Return the (x, y) coordinate for the center point of the cell that contains the specified text.  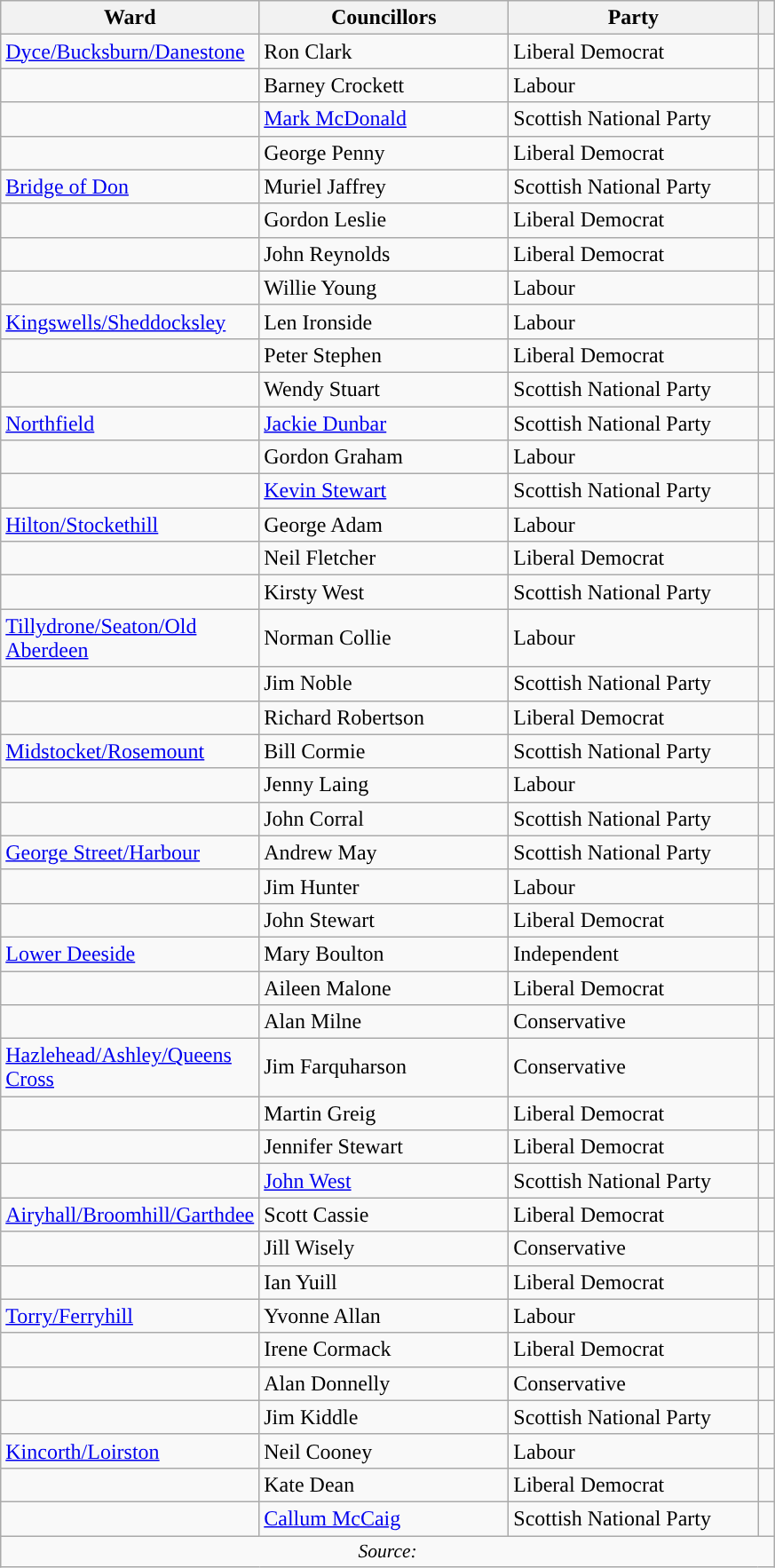
Jill Wisely (384, 1248)
George Adam (384, 525)
Richard Robertson (384, 717)
Barney Crockett (384, 85)
Jim Noble (384, 684)
Andrew May (384, 852)
Mark McDonald (384, 119)
Kevin Stewart (384, 491)
Alan Donnelly (384, 1383)
Hilton/Stockethill (130, 525)
Jackie Dunbar (384, 424)
Bridge of Don (130, 186)
Peter Stephen (384, 355)
Councillors (384, 18)
Neil Cooney (384, 1451)
Northfield (130, 424)
Gordon Graham (384, 457)
Dyce/Bucksburn/Danestone (130, 51)
Norman Collie (384, 637)
John Corral (384, 819)
Martin Greig (384, 1113)
Jennifer Stewart (384, 1147)
John Stewart (384, 920)
Airyhall/Broomhill/Garthdee (130, 1215)
Kincorth/Loirston (130, 1451)
Muriel Jaffrey (384, 186)
Irene Cormack (384, 1350)
Torry/Ferryhill (130, 1316)
Callum McCaig (384, 1518)
Ron Clark (384, 51)
Midstocket/Rosemount (130, 751)
Mary Boulton (384, 954)
Neil Fletcher (384, 558)
Aileen Malone (384, 988)
Independent (634, 954)
Hazlehead/Ashley/Queens Cross (130, 1067)
Lower Deeside (130, 954)
Jim Hunter (384, 886)
Gordon Leslie (384, 220)
Kate Dean (384, 1485)
Wendy Stuart (384, 389)
Bill Cormie (384, 751)
Ward (130, 18)
Len Ironside (384, 321)
Jim Farquharson (384, 1067)
Jim Kiddle (384, 1417)
Alan Milne (384, 1022)
Scott Cassie (384, 1215)
Ian Yuill (384, 1282)
Kingswells/Sheddocksley (130, 321)
Kirsty West (384, 592)
Source: (388, 1552)
Party (634, 18)
George Street/Harbour (130, 852)
Willie Young (384, 288)
John West (384, 1181)
George Penny (384, 153)
Tillydrone/Seaton/Old Aberdeen (130, 637)
John Reynolds (384, 254)
Jenny Laing (384, 785)
Yvonne Allan (384, 1316)
